Scan for the cell matching the given text and deliver its (X, Y) coordinate at center. 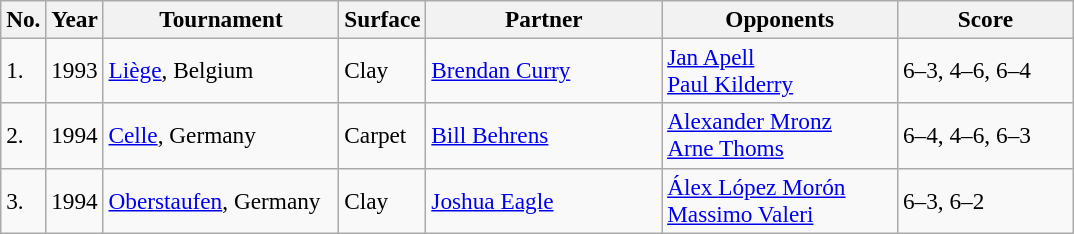
6–3, 6–2 (986, 200)
1. (24, 70)
Year (74, 19)
2. (24, 136)
Bill Behrens (544, 136)
Jan Apell Paul Kilderry (780, 70)
Álex López Morón Massimo Valeri (780, 200)
Celle, Germany (221, 136)
Alexander Mronz Arne Thoms (780, 136)
Score (986, 19)
Joshua Eagle (544, 200)
Tournament (221, 19)
1993 (74, 70)
Oberstaufen, Germany (221, 200)
Surface (382, 19)
No. (24, 19)
6–3, 4–6, 6–4 (986, 70)
Liège, Belgium (221, 70)
Carpet (382, 136)
Brendan Curry (544, 70)
Opponents (780, 19)
3. (24, 200)
Partner (544, 19)
6–4, 4–6, 6–3 (986, 136)
